Find where the given text appears and provide that cell's center as (x, y) coordinate. 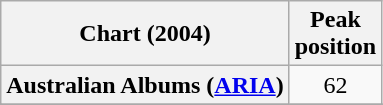
62 (335, 85)
Australian Albums (ARIA) (145, 85)
Peakposition (335, 34)
Chart (2004) (145, 34)
